Pinpoint the cell where the given text exists, returning its (x, y) midpoint coordinate. 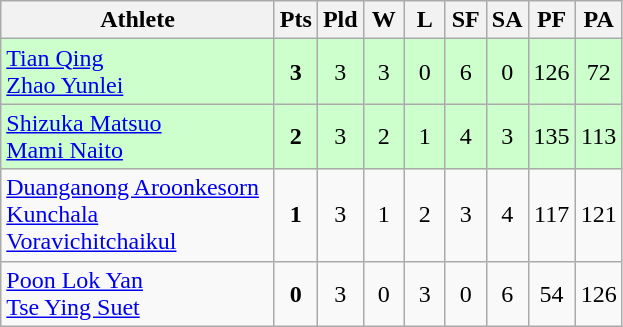
Duanganong Aroonkesorn Kunchala Voravichitchaikul (138, 215)
Tian Qing Zhao Yunlei (138, 72)
121 (598, 215)
PA (598, 20)
Pts (296, 20)
54 (552, 294)
Poon Lok Yan Tse Ying Suet (138, 294)
Athlete (138, 20)
Pld (340, 20)
L (424, 20)
117 (552, 215)
Shizuka Matsuo Mami Naito (138, 136)
72 (598, 72)
W (384, 20)
135 (552, 136)
113 (598, 136)
SA (507, 20)
SF (466, 20)
PF (552, 20)
